Provide the (x, y) coordinate of the cell's center where the given text is located.  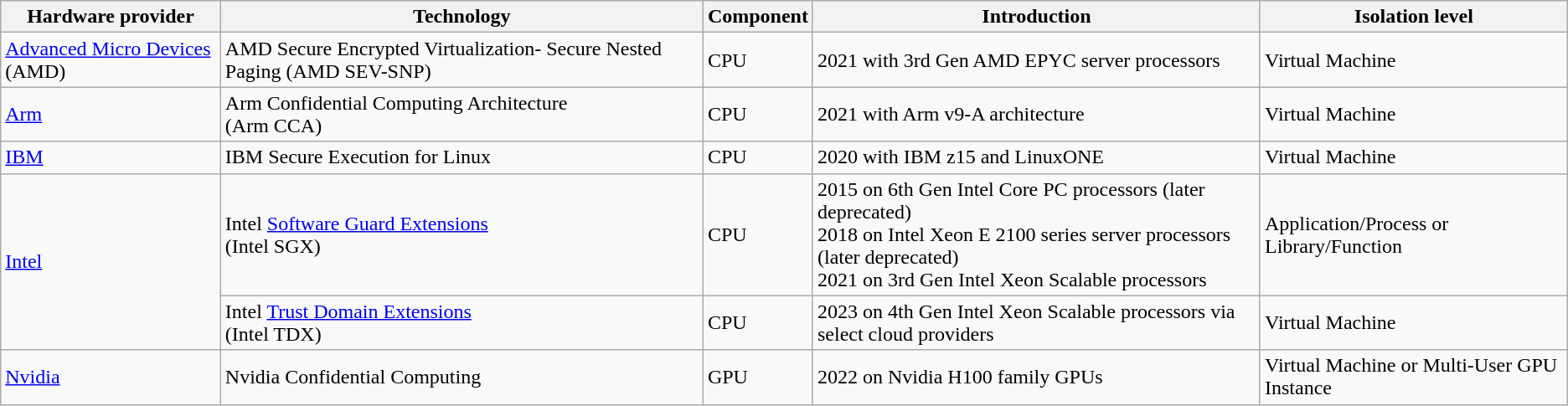
Technology (462, 17)
Intel (111, 261)
Advanced Micro Devices (AMD) (111, 60)
Application/Process or Library/Function (1414, 234)
Virtual Machine or Multi-User GPU Instance (1414, 377)
2020 with IBM z15 and LinuxONE (1036, 157)
AMD Secure Encrypted Virtualization- Secure Nested Paging (AMD SEV-SNP) (462, 60)
Hardware provider (111, 17)
IBM Secure Execution for Linux (462, 157)
2022 on Nvidia H100 family GPUs (1036, 377)
2021 with 3rd Gen AMD EPYC server processors (1036, 60)
GPU (757, 377)
Arm (111, 114)
Isolation level (1414, 17)
Intel Trust Domain Extensions(Intel TDX) (462, 323)
Nvidia Confidential Computing (462, 377)
Arm Confidential Computing Architecture(Arm CCA) (462, 114)
IBM (111, 157)
Component (757, 17)
Introduction (1036, 17)
2021 with Arm v9-A architecture (1036, 114)
2023 on 4th Gen Intel Xeon Scalable processors via select cloud providers (1036, 323)
Nvidia (111, 377)
Intel Software Guard Extensions(Intel SGX) (462, 234)
